Determine the (X, Y) coordinate at the center of the cell enclosing the given text.  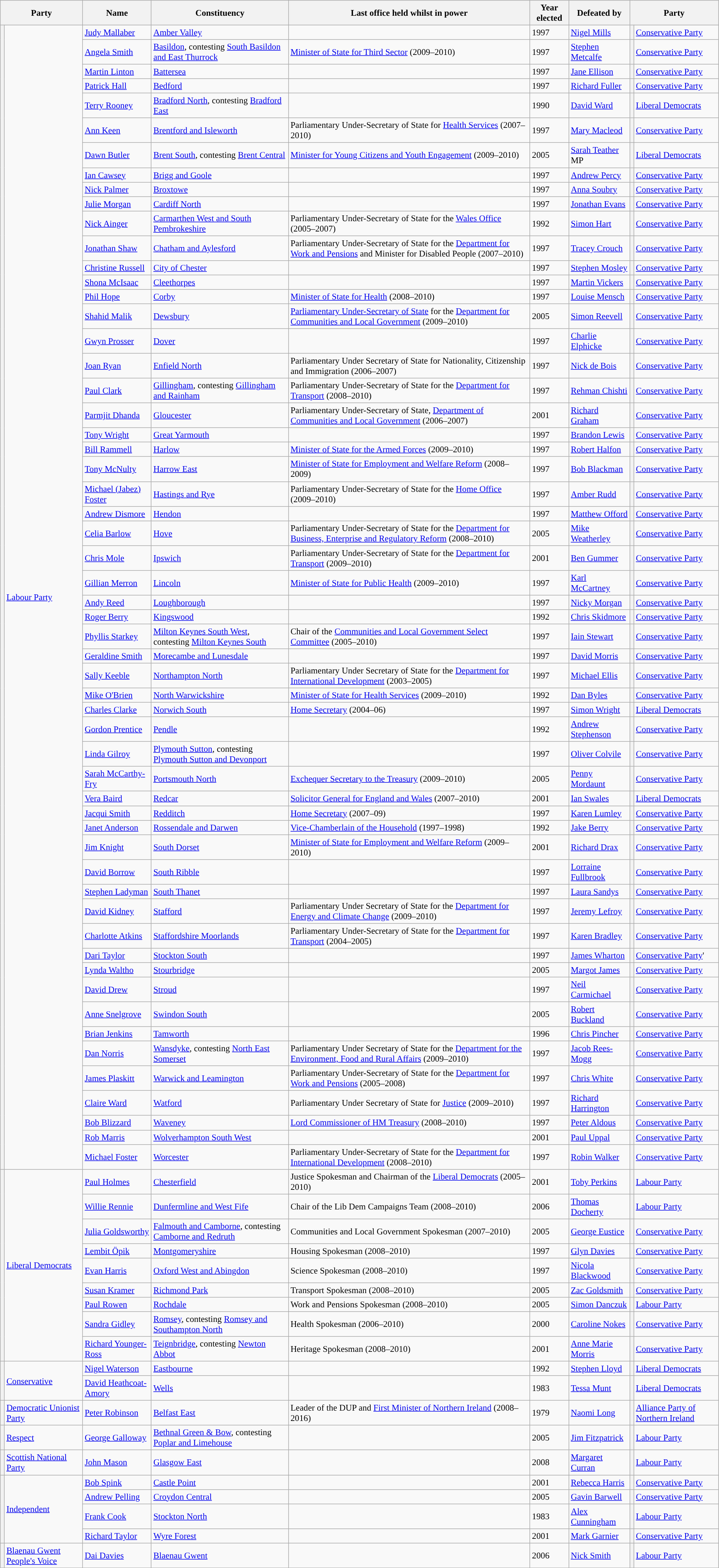
Parliamentary Under-Secretary of State for the Wales Office (2005–2007) (409, 223)
Wyre Forest (219, 1536)
Respect (43, 1437)
Dai Davies (117, 1556)
Minister of State for Employment and Welfare Reform (2009–2010) (409, 847)
Rehman Chishti (599, 391)
David Heathcoat-Amory (117, 1388)
Stourbridge (219, 970)
Robert Halfon (599, 450)
Richard Fuller (599, 86)
Richard Harrington (599, 1103)
Paul Rowen (117, 1305)
Last office held whilst in power (409, 13)
Peter Aldous (599, 1123)
David Drew (117, 990)
Carmarthen West and South Pembrokeshire (219, 223)
Martin Vickers (599, 282)
Brentford and Isleworth (219, 131)
Michael Foster (117, 1157)
1990 (549, 106)
Nicky Morgan (599, 602)
Anne Snelgrove (117, 1014)
Parliamentary Under Secretary of State for Nationality, Citizenship and Immigration (2006–2007) (409, 366)
Karen Bradley (599, 936)
Anne Marie Morris (599, 1349)
Lord Commissioner of HM Treasury (2008–2010) (409, 1123)
Iain Stewart (599, 637)
Cardiff North (219, 204)
Stockton South (219, 956)
Nick de Bois (599, 366)
Patrick Hall (117, 86)
Margaret Curran (599, 1463)
Parliamentary Under-Secretary of State for Health Services (2007–2010) (409, 131)
Bill Rammell (117, 450)
Stephen Mosley (599, 268)
City of Chester (219, 268)
Castle Point (219, 1482)
Hastings and Rye (219, 494)
Parliamentary Under Secretary of State for the Department for Energy and Climate Change (2009–2010) (409, 911)
Solicitor General for England and Wales (2007–2010) (409, 799)
Roger Berry (117, 617)
Brigg and Goole (219, 175)
Jim Knight (117, 847)
Belfast East (219, 1413)
Frank Cook (117, 1517)
Dari Taylor (117, 956)
Bob Spink (117, 1482)
Ann Keen (117, 131)
Parliamentary Under Secretary of State for Justice (2009–2010) (409, 1103)
Bradford North, contesting Bradford East (219, 106)
Mark Garnier (599, 1536)
Glyn Davies (599, 1251)
David Morris (599, 656)
Julia Goldsworthy (117, 1232)
Jacob Rees-Mogg (599, 1054)
Bob Blizzard (117, 1123)
Andrew Percy (599, 175)
Zac Goldsmith (599, 1290)
David Borrow (117, 872)
Celia Barlow (117, 533)
Nigel Waterson (117, 1369)
Tessa Munt (599, 1388)
Home Secretary (2007–09) (409, 813)
Simon Wright (599, 710)
Shahid Malik (117, 316)
Simon Danczuk (599, 1305)
Exchequer Secretary to the Treasury (2009–2010) (409, 779)
Great Yarmouth (219, 435)
Morecambe and Lunesdale (219, 656)
Parmjit Dhanda (117, 415)
Dunfermline and West Fife (219, 1206)
Sandra Gidley (117, 1325)
Chris White (599, 1078)
Tamworth (219, 1034)
Willie Rennie (117, 1206)
Charlotte Atkins (117, 936)
Toby Perkins (599, 1182)
Thomas Docherty (599, 1206)
Stephen Lloyd (599, 1369)
Swindon South (219, 1014)
George Galloway (117, 1437)
Gavin Barwell (599, 1497)
Terry Rooney (117, 106)
Brandon Lewis (599, 435)
Warwick and Leamington (219, 1078)
Chair of the Lib Dem Campaigns Team (2008–2010) (409, 1206)
Rochdale (219, 1305)
Minister for Young Citizens and Youth Engagement (2009–2010) (409, 155)
Enfield North (219, 366)
Falmouth and Camborne, contesting Camborne and Redruth (219, 1232)
Parliamentary Under-Secretary of State for the Home Office (2009–2010) (409, 494)
Robin Walker (599, 1157)
James Plaskitt (117, 1078)
Karen Lumley (599, 813)
Health Spokesman (2006–2010) (409, 1325)
Angela Smith (117, 52)
Home Secretary (2004–06) (409, 710)
Gloucester (219, 415)
Gillingham, contesting Gillingham and Rainham (219, 391)
South Thanet (219, 892)
Redcar (219, 799)
Stephen Ladyman (117, 892)
Independent (43, 1509)
Heritage Spokesman (2008–2010) (409, 1349)
Leader of the DUP and First Minister of Northern Ireland (2008–2016) (409, 1413)
Corby (219, 297)
Paul Uppal (599, 1137)
Redditch (219, 813)
North Warwickshire (219, 695)
Parliamentary Under-Secretary of State, Department of Communities and Local Government (2006–2007) (409, 415)
Linda Gilroy (117, 754)
Staffordshire Moorlands (219, 936)
Pendle (219, 729)
George Eustice (599, 1232)
Janet Anderson (117, 827)
Parliamentary Under-Secretary of State for the Department for Communities and Local Government (2009–2010) (409, 316)
David Kidney (117, 911)
Lincoln (219, 583)
Brian Jenkins (117, 1034)
Dan Byles (599, 695)
Ian Cawsey (117, 175)
Norwich South (219, 710)
Evan Harris (117, 1271)
Richmond Park (219, 1290)
Chatham and Aylesford (219, 248)
Glasgow East (219, 1463)
Stroud (219, 990)
Sally Keeble (117, 676)
Michael (Jabez) Foster (117, 494)
Nicola Blackwood (599, 1271)
Charlie Elphicke (599, 341)
Sarah Teather MP (599, 155)
Oxford West and Abingdon (219, 1271)
Science Spokesman (2008–2010) (409, 1271)
Ben Gummer (599, 558)
Croydon Central (219, 1497)
Paul Holmes (117, 1182)
Rebecca Harris (599, 1482)
Jonathan Evans (599, 204)
Minister of State for Health (2008–2010) (409, 297)
Minister of State for Public Health (2009–2010) (409, 583)
Claire Ward (117, 1103)
Penny Mordaunt (599, 779)
Wansdyke, contesting North East Somerset (219, 1054)
Blaenau Gwent People's Voice (43, 1556)
Chris Pincher (599, 1034)
Tony McNulty (117, 469)
Waveney (219, 1123)
Christine Russell (117, 268)
Plymouth Sutton, contesting Plymouth Sutton and Devonport (219, 754)
Jim Fitzpatrick (599, 1437)
Vera Baird (117, 799)
1996 (549, 1034)
Richard Drax (599, 847)
Blaenau Gwent (219, 1556)
James Wharton (599, 956)
Hendon (219, 514)
Battersea (219, 72)
Amber Valley (219, 33)
John Mason (117, 1463)
Eastbourne (219, 1369)
Sarah McCarthy-Fry (117, 779)
Vice-Chamberlain of the Household (1997–1998) (409, 827)
Portsmouth North (219, 779)
Richard Younger-Ross (117, 1349)
Basildon, contesting South Basildon and East Thurrock (219, 52)
Stafford (219, 911)
Northampton North (219, 676)
Rob Marris (117, 1137)
Matthew Offord (599, 514)
Nick Smith (599, 1556)
Margot James (599, 970)
Dewsbury (219, 316)
Watford (219, 1103)
Louise Mensch (599, 297)
David Ward (599, 106)
Dawn Butler (117, 155)
Judy Mallaber (117, 33)
Karl McCartney (599, 583)
Year elected (549, 13)
South Dorset (219, 847)
Conservative (43, 1381)
Andrew Stephenson (599, 729)
Andrew Pelling (117, 1497)
Andrew Dismore (117, 514)
Transport Spokesman (2008–2010) (409, 1290)
Gordon Prentice (117, 729)
Bethnal Green & Bow, contesting Poplar and Limehouse (219, 1437)
Work and Pensions Spokesman (2008–2010) (409, 1305)
Milton Keynes South West, contesting Milton Keynes South (219, 637)
Tracey Crouch (599, 248)
Communities and Local Government Spokesman (2007–2010) (409, 1232)
1979 (549, 1413)
Chris Mole (117, 558)
Alex Cunningham (599, 1517)
Jane Ellison (599, 72)
Nigel Mills (599, 33)
Parliamentary Under-Secretary of State for the Department for Work and Pensions and Minister for Disabled People (2007–2010) (409, 248)
Cleethorpes (219, 282)
2008 (549, 1463)
Gillian Merron (117, 583)
Julie Morgan (117, 204)
Mike O'Brien (117, 695)
Lynda Waltho (117, 970)
Worcester (219, 1157)
Romsey, contesting Romsey and Southampton North (219, 1325)
Phil Hope (117, 297)
Andy Reed (117, 602)
Conservative Party' (676, 956)
Minister of State for the Armed Forces (2009–2010) (409, 450)
Amber Rudd (599, 494)
Chesterfield (219, 1182)
Joan Ryan (117, 366)
Teignbridge, contesting Newton Abbot (219, 1349)
Bob Blackman (599, 469)
Richard Taylor (117, 1536)
Anna Soubry (599, 189)
Mike Weatherley (599, 533)
Scottish National Party (43, 1463)
Peter Robinson (117, 1413)
Laura Sandys (599, 892)
Charles Clarke (117, 710)
Parliamentary Under-Secretary of State for the Department for Transport (2004–2005) (409, 936)
Broxtowe (219, 189)
Ipswich (219, 558)
Defeated by (599, 13)
Parliamentary Under Secretary of State for the Department for the Environment, Food and Rural Affairs (2009–2010) (409, 1054)
Parliamentary Under Secretary of State for the Department for International Development (2003–2005) (409, 676)
Constituency (219, 13)
Mary Macleod (599, 131)
Parliamentary Under-Secretary of State for the Department for Transport (2008–2010) (409, 391)
Housing Spokesman (2008–2010) (409, 1251)
Oliver Colvile (599, 754)
Nick Palmer (117, 189)
Robert Buckland (599, 1014)
Gwyn Prosser (117, 341)
Minister of State for Third Sector (2009–2010) (409, 52)
Richard Graham (599, 415)
Wolverhampton South West (219, 1137)
Jonathan Shaw (117, 248)
Naomi Long (599, 1413)
Parliamentary Under-Secretary of State for the Department for International Development (2008–2010) (409, 1157)
Bedford (219, 86)
Hove (219, 533)
Alliance Party of Northern Ireland (676, 1413)
Neil Carmichael (599, 990)
Phyllis Starkey (117, 637)
Justice Spokesman and Chairman of the Liberal Democrats (2005–2010) (409, 1182)
Martin Linton (117, 72)
Brent South, contesting Brent Central (219, 155)
Harlow (219, 450)
Minister of State for Employment and Welfare Reform (2008–2009) (409, 469)
Harrow East (219, 469)
Simon Reevell (599, 316)
Montgomeryshire (219, 1251)
South Ribble (219, 872)
Chair of the Communities and Local Government Select Committee (2005–2010) (409, 637)
Lembit Öpik (117, 1251)
Kingswood (219, 617)
2000 (549, 1325)
Rossendale and Darwen (219, 827)
Paul Clark (117, 391)
Stockton North (219, 1517)
Caroline Nokes (599, 1325)
Michael Ellis (599, 676)
Stephen Metcalfe (599, 52)
Ian Swales (599, 799)
Wells (219, 1388)
Shona McIsaac (117, 282)
Jeremy Lefroy (599, 911)
Geraldine Smith (117, 656)
Loughborough (219, 602)
Dan Norris (117, 1054)
Minister of State for Health Services (2009–2010) (409, 695)
Parliamentary Under-Secretary of State for the Department for Work and Pensions (2005–2008) (409, 1078)
Name (117, 13)
Parliamentary Under-Secretary of State for the Department for Transport (2009–2010) (409, 558)
Chris Skidmore (599, 617)
Tony Wright (117, 435)
Parliamentary Under-Secretary of State for the Department for Business, Enterprise and Regulatory Reform (2008–2010) (409, 533)
Lorraine Fullbrook (599, 872)
Jake Berry (599, 827)
Jacqui Smith (117, 813)
Simon Hart (599, 223)
Democratic Unionist Party (43, 1413)
Dover (219, 341)
Susan Kramer (117, 1290)
Nick Ainger (117, 223)
